Find where the given text appears and provide that cell's center as [x, y] coordinate. 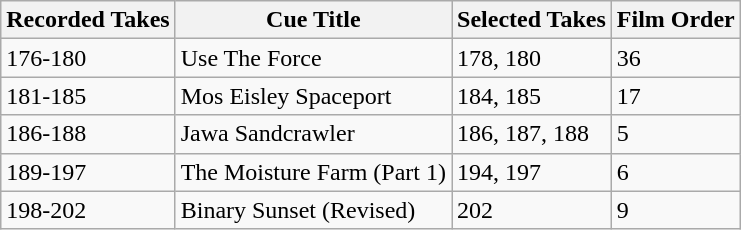
186, 187, 188 [532, 134]
186-188 [88, 134]
178, 180 [532, 58]
Film Order [676, 20]
5 [676, 134]
198-202 [88, 210]
189-197 [88, 172]
176-180 [88, 58]
184, 185 [532, 96]
202 [532, 210]
36 [676, 58]
Cue Title [313, 20]
Recorded Takes [88, 20]
The Moisture Farm (Part 1) [313, 172]
17 [676, 96]
Jawa Sandcrawler [313, 134]
6 [676, 172]
Selected Takes [532, 20]
9 [676, 210]
Use The Force [313, 58]
194, 197 [532, 172]
Binary Sunset (Revised) [313, 210]
Mos Eisley Spaceport [313, 96]
181-185 [88, 96]
